Provide the (x, y) coordinate of the cell's center where the given text is located.  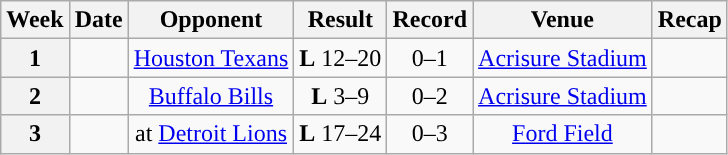
0–1 (430, 58)
Result (340, 20)
3 (35, 134)
1 (35, 58)
2 (35, 96)
Houston Texans (211, 58)
L 3–9 (340, 96)
Opponent (211, 20)
Record (430, 20)
Venue (563, 20)
L 12–20 (340, 58)
0–2 (430, 96)
L 17–24 (340, 134)
Date (98, 20)
0–3 (430, 134)
Week (35, 20)
at Detroit Lions (211, 134)
Buffalo Bills (211, 96)
Recap (690, 20)
Ford Field (563, 134)
